Detect which cell encompasses the target text, then output its [x, y] center coordinate. 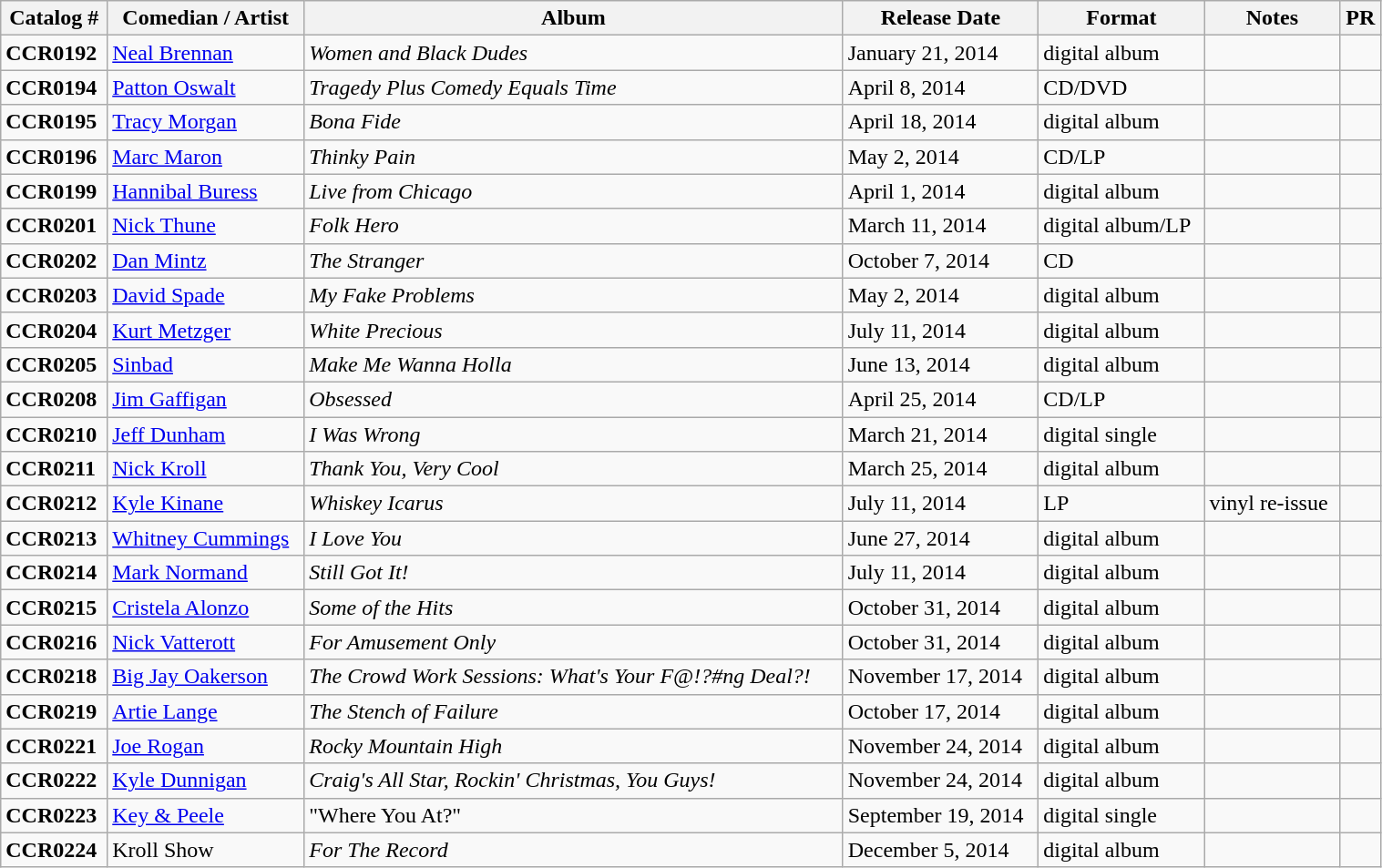
Women and Black Dudes [574, 53]
CD/DVD [1121, 87]
digital album/LP [1121, 226]
April 8, 2014 [940, 87]
Jeff Dunham [206, 434]
CCR0212 [55, 504]
Album [574, 18]
Thinky Pain [574, 157]
"Where You At?" [574, 815]
April 18, 2014 [940, 122]
Catalog # [55, 18]
Tracy Morgan [206, 122]
CCR0213 [55, 538]
Nick Thune [206, 226]
CCR0210 [55, 434]
CCR0199 [55, 191]
December 5, 2014 [940, 850]
Some of the Hits [574, 608]
Bona Fide [574, 122]
Make Me Wanna Holla [574, 364]
CCR0222 [55, 781]
CCR0224 [55, 850]
David Spade [206, 295]
The Stranger [574, 260]
CCR0196 [55, 157]
For The Record [574, 850]
Sinbad [206, 364]
January 21, 2014 [940, 53]
CCR0223 [55, 815]
White Precious [574, 330]
CCR0192 [55, 53]
Marc Maron [206, 157]
Craig's All Star, Rockin' Christmas, You Guys! [574, 781]
CCR0208 [55, 399]
September 19, 2014 [940, 815]
Cristela Alonzo [206, 608]
CCR0205 [55, 364]
June 27, 2014 [940, 538]
Live from Chicago [574, 191]
Artie Lange [206, 711]
Format [1121, 18]
Whiskey Icarus [574, 504]
June 13, 2014 [940, 364]
CCR0204 [55, 330]
CCR0194 [55, 87]
For Amusement Only [574, 642]
Mark Normand [206, 573]
CCR0216 [55, 642]
I Love You [574, 538]
Nick Kroll [206, 469]
CCR0214 [55, 573]
CCR0218 [55, 677]
CCR0215 [55, 608]
vinyl re-issue [1272, 504]
Patton Oswalt [206, 87]
Release Date [940, 18]
Kurt Metzger [206, 330]
March 25, 2014 [940, 469]
CCR0211 [55, 469]
April 25, 2014 [940, 399]
Nick Vatterott [206, 642]
LP [1121, 504]
Rocky Mountain High [574, 746]
October 7, 2014 [940, 260]
Hannibal Buress [206, 191]
The Crowd Work Sessions: What's Your F@!?#ng Deal?! [574, 677]
CCR0201 [55, 226]
Folk Hero [574, 226]
Comedian / Artist [206, 18]
Key & Peele [206, 815]
Joe Rogan [206, 746]
Kyle Kinane [206, 504]
November 17, 2014 [940, 677]
Neal Brennan [206, 53]
Dan Mintz [206, 260]
My Fake Problems [574, 295]
Whitney Cummings [206, 538]
CCR0219 [55, 711]
CD [1121, 260]
The Stench of Failure [574, 711]
Obsessed [574, 399]
CCR0195 [55, 122]
Tragedy Plus Comedy Equals Time [574, 87]
Notes [1272, 18]
Kyle Dunnigan [206, 781]
Still Got It! [574, 573]
PR [1361, 18]
October 17, 2014 [940, 711]
March 21, 2014 [940, 434]
Jim Gaffigan [206, 399]
I Was Wrong [574, 434]
CCR0203 [55, 295]
March 11, 2014 [940, 226]
Kroll Show [206, 850]
April 1, 2014 [940, 191]
Thank You, Very Cool [574, 469]
Big Jay Oakerson [206, 677]
CCR0221 [55, 746]
CCR0202 [55, 260]
